Extract the [x, y] coordinate from the center of the cell holding the provided text.  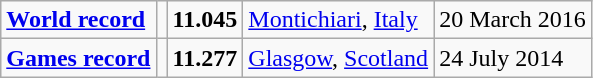
Games record [78, 58]
20 March 2016 [513, 20]
11.045 [205, 20]
24 July 2014 [513, 58]
11.277 [205, 58]
Glasgow, Scotland [338, 58]
Montichiari, Italy [338, 20]
World record [78, 20]
